Extract the (X, Y) coordinate from the center of the cell holding the provided text.  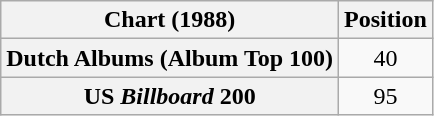
Position (386, 20)
US Billboard 200 (170, 96)
40 (386, 58)
95 (386, 96)
Dutch Albums (Album Top 100) (170, 58)
Chart (1988) (170, 20)
